Determine the [x, y] coordinate at the center of the cell enclosing the given text.  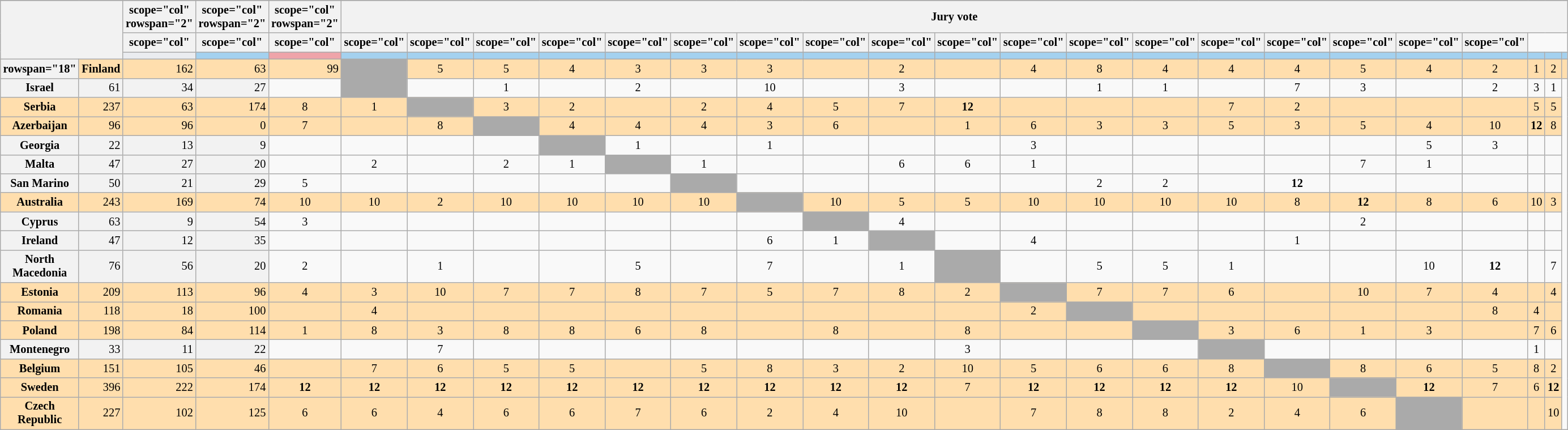
227 [101, 413]
Montenegro [40, 350]
Finland [101, 69]
North Macedonia [40, 266]
396 [101, 388]
54 [232, 222]
Serbia [40, 107]
13 [160, 145]
113 [160, 292]
Czech Republic [40, 413]
Israel [40, 88]
rowspan="18" [40, 69]
11 [160, 350]
99 [305, 69]
18 [160, 311]
114 [232, 330]
102 [160, 413]
35 [232, 240]
46 [232, 368]
San Marino [40, 183]
105 [160, 368]
Estonia [40, 292]
209 [101, 292]
33 [101, 350]
34 [160, 88]
243 [101, 202]
Ireland [40, 240]
125 [232, 413]
29 [232, 183]
Belgium [40, 368]
84 [160, 330]
118 [101, 311]
61 [101, 88]
237 [101, 107]
74 [232, 202]
Malta [40, 164]
198 [101, 330]
21 [160, 183]
162 [160, 69]
Cyprus [40, 222]
0 [232, 126]
222 [160, 388]
50 [101, 183]
56 [160, 266]
76 [101, 266]
Azerbaijan [40, 126]
Georgia [40, 145]
Sweden [40, 388]
100 [232, 311]
151 [101, 368]
Poland [40, 330]
Jury vote [955, 16]
169 [160, 202]
Australia [40, 202]
Romania [40, 311]
